Provide the (X, Y) coordinate of the cell's center where the given text is located.  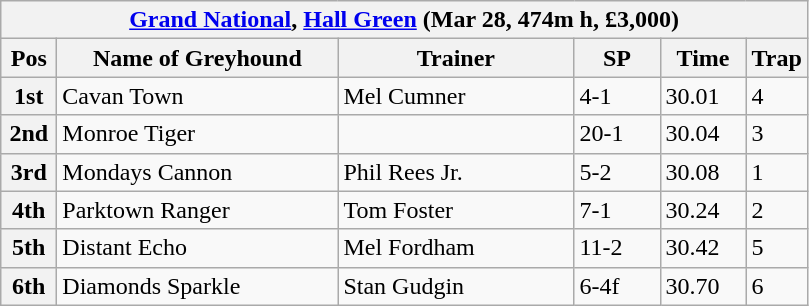
5-2 (617, 172)
2nd (29, 134)
30.24 (703, 210)
30.42 (703, 248)
30.70 (703, 286)
4-1 (617, 96)
5 (776, 248)
1 (776, 172)
4 (776, 96)
4th (29, 210)
Mondays Cannon (198, 172)
1st (29, 96)
3rd (29, 172)
6-4f (617, 286)
Name of Greyhound (198, 58)
SP (617, 58)
20-1 (617, 134)
Stan Gudgin (456, 286)
3 (776, 134)
Trainer (456, 58)
30.01 (703, 96)
5th (29, 248)
Distant Echo (198, 248)
Phil Rees Jr. (456, 172)
6 (776, 286)
Tom Foster (456, 210)
Diamonds Sparkle (198, 286)
7-1 (617, 210)
6th (29, 286)
30.08 (703, 172)
Cavan Town (198, 96)
Monroe Tiger (198, 134)
Trap (776, 58)
Pos (29, 58)
2 (776, 210)
Grand National, Hall Green (Mar 28, 474m h, £3,000) (404, 20)
Time (703, 58)
Mel Cumner (456, 96)
Mel Fordham (456, 248)
30.04 (703, 134)
Parktown Ranger (198, 210)
11-2 (617, 248)
